For the text-containing cell, return its midpoint in [x, y] coordinate format. 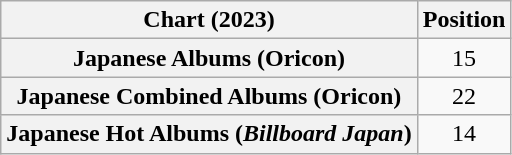
Position [464, 20]
14 [464, 134]
Japanese Albums (Oricon) [209, 58]
22 [464, 96]
Japanese Combined Albums (Oricon) [209, 96]
Chart (2023) [209, 20]
15 [464, 58]
Japanese Hot Albums (Billboard Japan) [209, 134]
